For the text-containing cell, return its midpoint in [x, y] coordinate format. 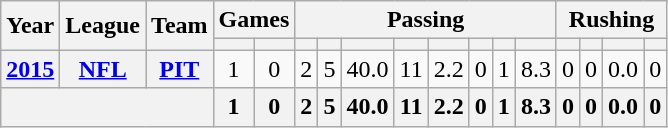
Rushing [611, 20]
2015 [30, 69]
Games [254, 20]
League [103, 26]
PIT [180, 69]
Team [180, 26]
Passing [426, 20]
NFL [103, 69]
Year [30, 26]
